Determine the (X, Y) coordinate at the center of the cell enclosing the given text.  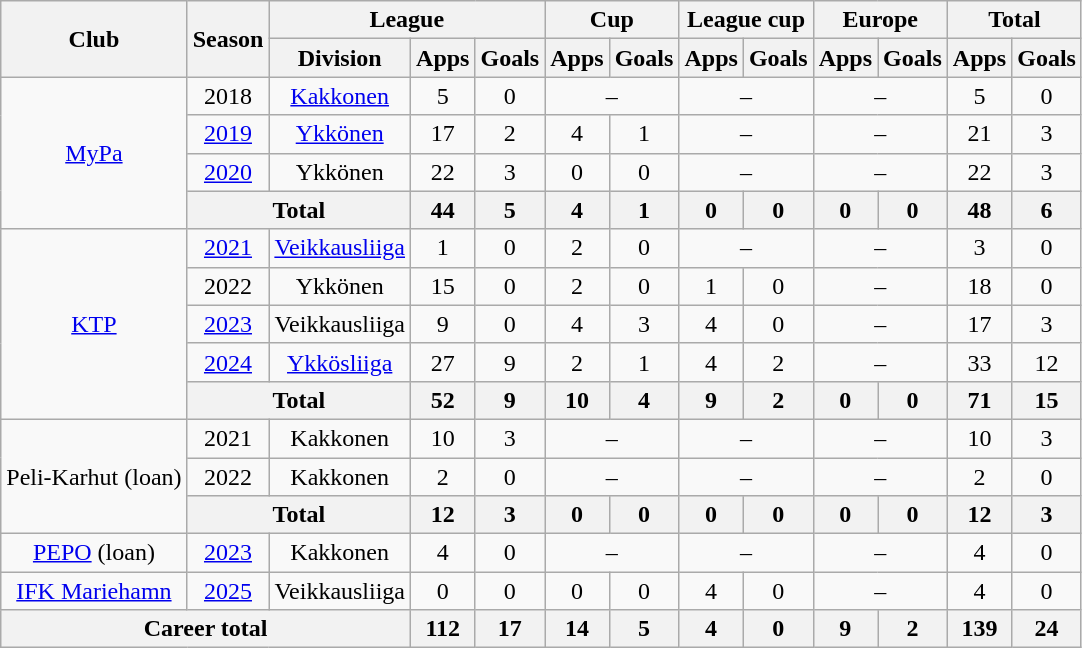
48 (979, 210)
27 (443, 362)
21 (979, 134)
33 (979, 362)
18 (979, 286)
Club (94, 39)
IFK Mariehamn (94, 591)
139 (979, 629)
2020 (228, 172)
14 (577, 629)
112 (443, 629)
2019 (228, 134)
PEPO (loan) (94, 553)
Ykkösliiga (340, 362)
52 (443, 400)
Season (228, 39)
League cup (746, 20)
6 (1047, 210)
Career total (206, 629)
League (407, 20)
2018 (228, 96)
Europe (880, 20)
2025 (228, 591)
Peli-Karhut (loan) (94, 476)
Cup (612, 20)
44 (443, 210)
MyPa (94, 153)
24 (1047, 629)
71 (979, 400)
Division (340, 58)
2024 (228, 362)
KTP (94, 324)
